Return [X, Y] of the center of cell containing provided text 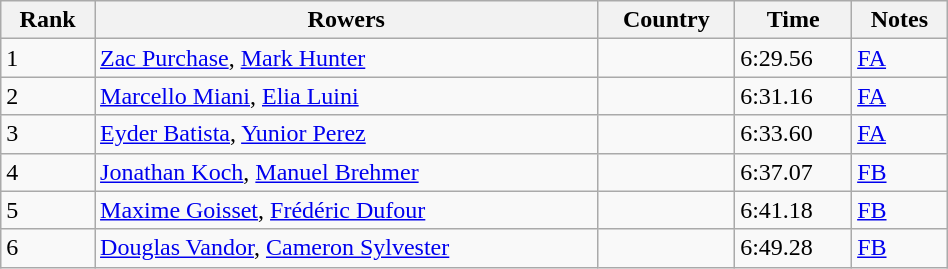
Maxime Goisset, Frédéric Dufour [347, 210]
6:37.07 [794, 172]
Eyder Batista, Yunior Perez [347, 134]
6 [48, 248]
Marcello Miani, Elia Luini [347, 96]
6:41.18 [794, 210]
2 [48, 96]
1 [48, 58]
Zac Purchase, Mark Hunter [347, 58]
4 [48, 172]
5 [48, 210]
6:29.56 [794, 58]
3 [48, 134]
6:49.28 [794, 248]
Rowers [347, 20]
6:33.60 [794, 134]
6:31.16 [794, 96]
Country [666, 20]
Jonathan Koch, Manuel Brehmer [347, 172]
Douglas Vandor, Cameron Sylvester [347, 248]
Time [794, 20]
Notes [900, 20]
Rank [48, 20]
